Return the (X, Y) coordinate for the center point of the cell that contains the specified text.  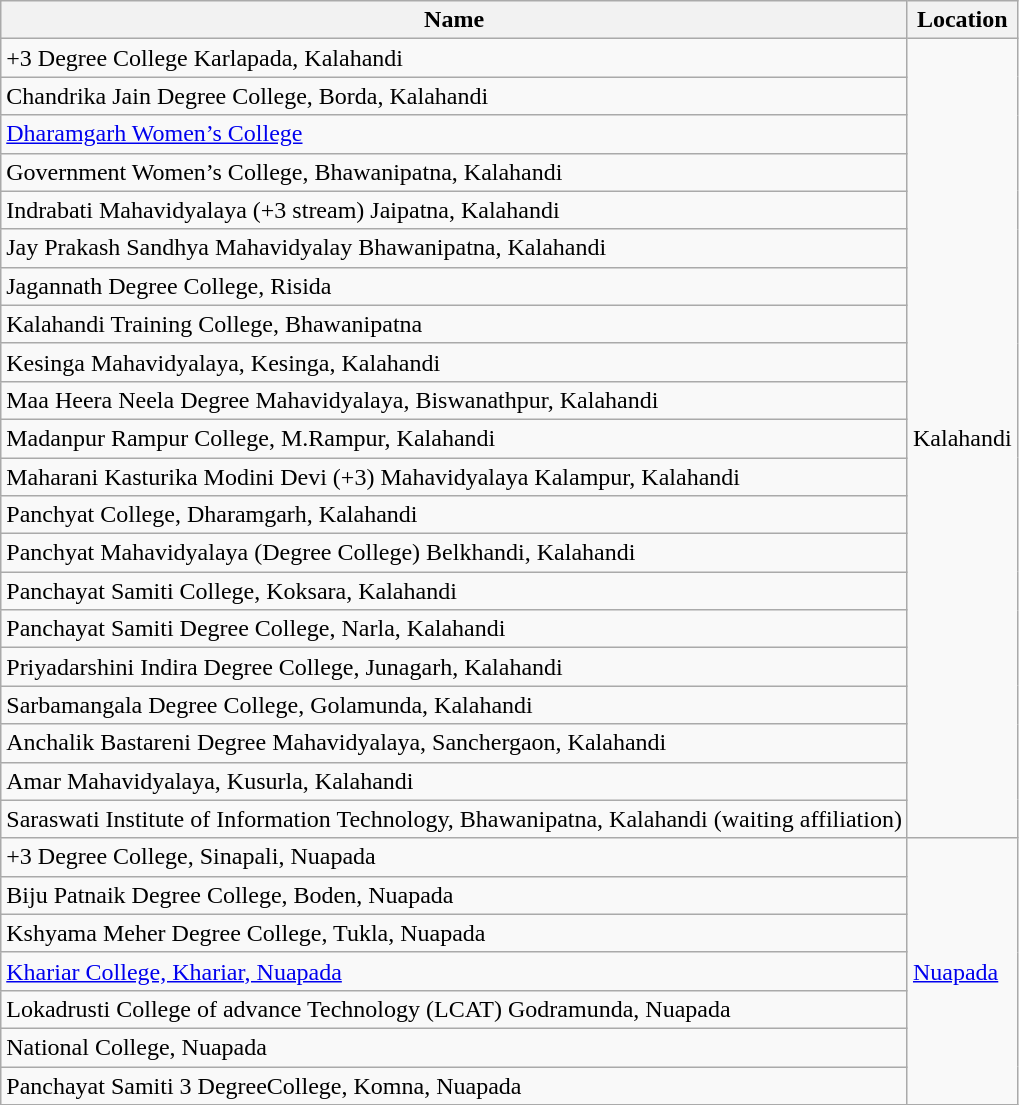
Anchalik Bastareni Degree Mahavidyalaya, Sanchergaon, Kalahandi (454, 743)
National College, Nuapada (454, 1047)
Lokadrusti College of advance Technology (LCAT) Godramunda, Nuapada (454, 1009)
Kalahandi (962, 438)
Amar Mahavidyalaya, Kusurla, Kalahandi (454, 781)
Khariar College, Khariar, Nuapada (454, 971)
Indrabati Mahavidyalaya (+3 stream) Jaipatna, Kalahandi (454, 210)
Maharani Kasturika Modini Devi (+3) Mahavidyalaya Kalampur, Kalahandi (454, 477)
Panchyat Mahavidyalaya (Degree College) Belkhandi, Kalahandi (454, 553)
Government Women’s College, Bhawanipatna, Kalahandi (454, 172)
Kalahandi Training College, Bhawanipatna (454, 324)
Nuapada (962, 971)
Priyadarshini Indira Degree College, Junagarh, Kalahandi (454, 667)
Jagannath Degree College, Risida (454, 286)
Chandrika Jain Degree College, Borda, Kalahandi (454, 96)
Kesinga Mahavidyalaya, Kesinga, Kalahandi (454, 362)
Dharamgarh Women’s College (454, 134)
Kshyama Meher Degree College, Tukla, Nuapada (454, 933)
+3 Degree College, Sinapali, Nuapada (454, 857)
Jay Prakash Sandhya Mahavidyalay Bhawanipatna, Kalahandi (454, 248)
Biju Patnaik Degree College, Boden, Nuapada (454, 895)
Name (454, 20)
Saraswati Institute of Information Technology, Bhawanipatna, Kalahandi (waiting affiliation) (454, 819)
+3 Degree College Karlapada, Kalahandi (454, 58)
Sarbamangala Degree College, Golamunda, Kalahandi (454, 705)
Maa Heera Neela Degree Mahavidyalaya, Biswanathpur, Kalahandi (454, 400)
Panchyat College, Dharamgarh, Kalahandi (454, 515)
Panchayat Samiti 3 DegreeCollege, Komna, Nuapada (454, 1085)
Panchayat Samiti College, Koksara, Kalahandi (454, 591)
Madanpur Rampur College, M.Rampur, Kalahandi (454, 438)
Location (962, 20)
Panchayat Samiti Degree College, Narla, Kalahandi (454, 629)
